Output the (X, Y) coordinate of the center of the cell containing the given text.  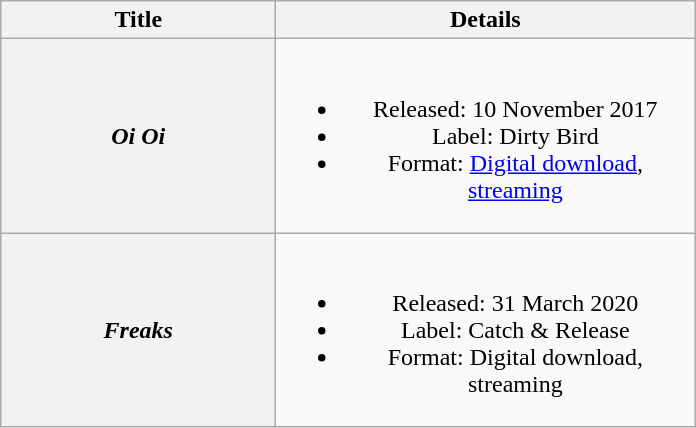
Released: 10 November 2017Label: Dirty BirdFormat: Digital download, streaming (486, 136)
Oi Oi (138, 136)
Title (138, 20)
Freaks (138, 330)
Released: 31 March 2020Label: Catch & ReleaseFormat: Digital download, streaming (486, 330)
Details (486, 20)
